For the text-containing cell, return its midpoint in [x, y] coordinate format. 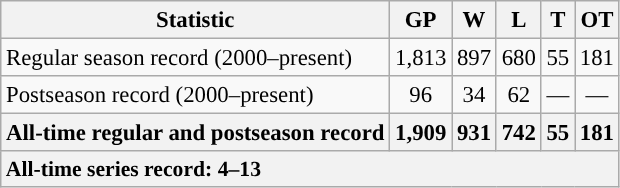
1,813 [421, 58]
OT [598, 20]
All-time regular and postseason record [196, 133]
W [474, 20]
96 [421, 95]
Regular season record (2000–present) [196, 58]
680 [518, 58]
GP [421, 20]
T [558, 20]
Statistic [196, 20]
Postseason record (2000–present) [196, 95]
All-time series record: 4–13 [310, 169]
62 [518, 95]
931 [474, 133]
897 [474, 58]
L [518, 20]
742 [518, 133]
1,909 [421, 133]
34 [474, 95]
